Extract the [X, Y] coordinate from the center of the cell holding the provided text.  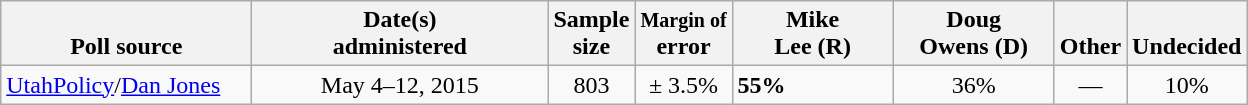
May 4–12, 2015 [400, 85]
Poll source [126, 34]
55% [812, 85]
Undecided [1187, 34]
UtahPolicy/Dan Jones [126, 85]
Date(s)administered [400, 34]
DougOwens (D) [974, 34]
10% [1187, 85]
— [1090, 85]
MikeLee (R) [812, 34]
803 [592, 85]
36% [974, 85]
Margin oferror [684, 34]
Samplesize [592, 34]
± 3.5% [684, 85]
Other [1090, 34]
